Output the [x, y] coordinate of the center of the cell containing the given text.  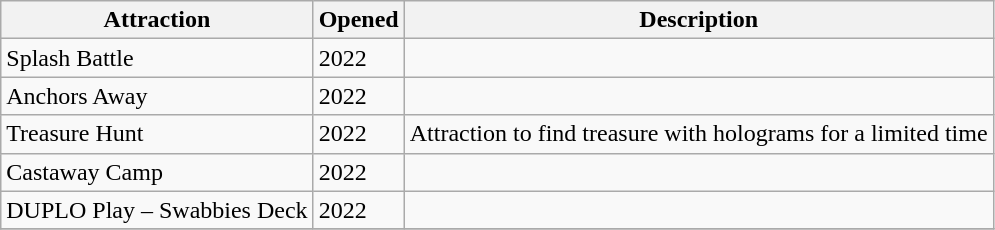
Opened [358, 20]
Anchors Away [157, 96]
Attraction to find treasure with holograms for a limited time [698, 134]
Attraction [157, 20]
Splash Battle [157, 58]
DUPLO Play – Swabbies Deck [157, 210]
Castaway Camp [157, 172]
Description [698, 20]
Treasure Hunt [157, 134]
